Capture the cell that displays the provided text and extract its [x, y] central coordinate. 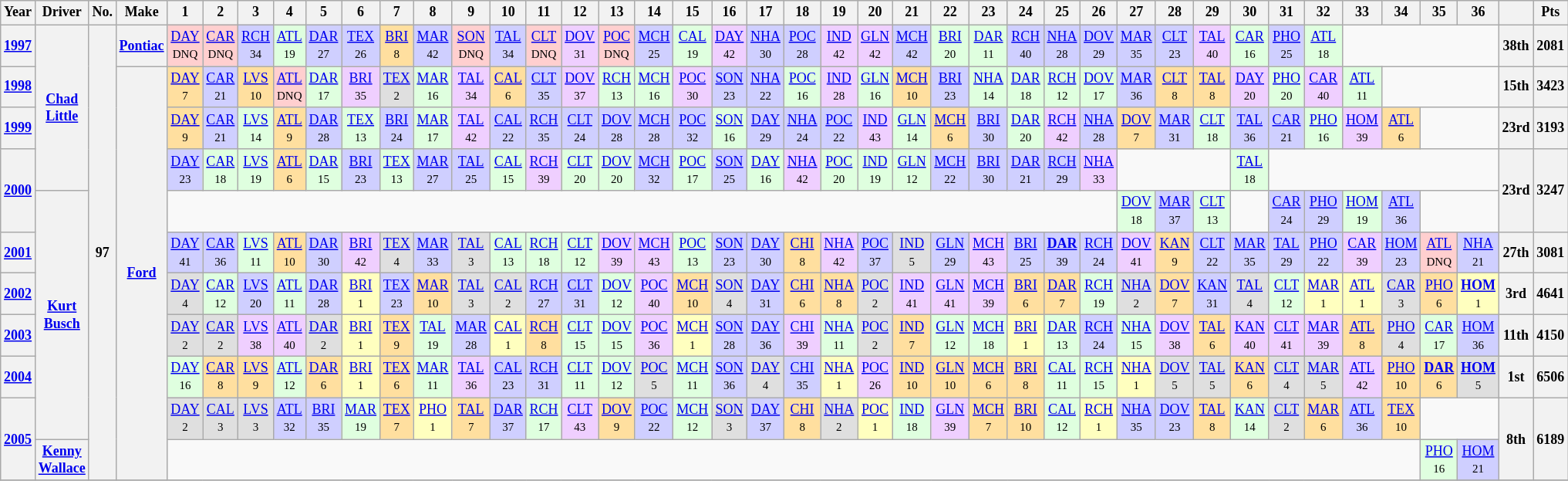
6 [361, 12]
KAN9 [1175, 252]
PHO25 [1286, 46]
DAR20 [1026, 128]
ATL32 [289, 418]
2 [221, 12]
DOV18 [1136, 212]
PHO10 [1401, 377]
PHO20 [1286, 87]
CLT22 [1212, 252]
ATL12 [289, 377]
POC36 [654, 336]
MAR37 [1175, 212]
13 [617, 12]
MAR36 [1136, 87]
HOM5 [1479, 377]
NHA33 [1099, 170]
RCH17 [544, 418]
DAYDNQ [185, 46]
LVS19 [256, 170]
DOV23 [1175, 418]
28 [1175, 12]
6506 [1550, 377]
POC16 [802, 87]
RCH40 [1026, 46]
32 [1324, 12]
LVS14 [256, 128]
10 [507, 12]
RCH35 [544, 128]
2081 [1550, 46]
23 [989, 12]
DAY31 [766, 294]
MCH16 [654, 87]
HOM19 [1362, 212]
DAR27 [324, 46]
HOM36 [1479, 336]
NHA22 [766, 87]
18 [802, 12]
Pontiac [142, 46]
Make [142, 12]
DAR39 [1062, 252]
DOV9 [617, 418]
MCH39 [989, 294]
RCH1 [1099, 418]
CLT4 [1286, 377]
IND41 [912, 294]
TAL4 [1249, 294]
1999 [19, 128]
CAR39 [1362, 252]
LVS3 [256, 418]
TAL18 [1249, 170]
CAR24 [1286, 212]
IND18 [912, 418]
TAL7 [471, 418]
BRI20 [950, 46]
LVS38 [256, 336]
KAN14 [1249, 418]
CAL22 [507, 128]
Year [19, 12]
CHI39 [802, 336]
IND28 [839, 87]
4150 [1550, 336]
19 [839, 12]
TEX2 [396, 87]
MAR19 [361, 418]
12 [580, 12]
DAY9 [185, 128]
9 [471, 12]
MAR33 [433, 252]
NHA8 [839, 294]
GLN16 [875, 87]
SON3 [730, 418]
MCH1 [693, 336]
4 [289, 12]
MCH11 [693, 377]
SON16 [730, 128]
CAR40 [1324, 87]
2001 [19, 252]
DAY30 [766, 252]
POC17 [693, 170]
BRI10 [1026, 418]
2002 [19, 294]
CAL13 [507, 252]
CAL12 [1062, 418]
TAL25 [471, 170]
GLN41 [950, 294]
MAR31 [1175, 128]
TEX6 [396, 377]
DAY23 [185, 170]
NHA30 [766, 46]
HOM23 [1401, 252]
DOV41 [1136, 252]
BRI25 [1026, 252]
29 [1212, 12]
IND43 [875, 128]
IND19 [875, 170]
KAN40 [1249, 336]
3rd [1516, 294]
3247 [1550, 190]
DOV29 [1099, 46]
16 [730, 12]
ATL42 [1362, 377]
NHA35 [1136, 418]
CLT43 [580, 418]
BRI24 [396, 128]
1997 [19, 46]
RCH15 [1099, 377]
Driver [62, 12]
TAL29 [1286, 252]
25 [1062, 12]
ATL19 [289, 46]
3 [256, 12]
1 [185, 12]
BRI6 [1026, 294]
No. [102, 12]
TEX9 [396, 336]
MCH22 [950, 170]
TEX26 [361, 46]
CAL6 [507, 87]
POC40 [654, 294]
MAR27 [433, 170]
MCH12 [693, 418]
CHI35 [802, 377]
CAR16 [1249, 46]
MAR11 [433, 377]
DAR11 [989, 46]
PHO1 [433, 418]
NHA11 [839, 336]
CLT24 [580, 128]
CLT11 [580, 377]
CAR36 [221, 252]
30 [1249, 12]
DAR17 [324, 87]
3193 [1550, 128]
CAR12 [221, 294]
SON4 [730, 294]
CLT8 [1175, 87]
CLT18 [1212, 128]
GLN42 [875, 46]
RCH27 [544, 294]
DAR37 [507, 418]
6189 [1550, 439]
IND10 [912, 377]
2004 [19, 377]
CLT31 [580, 294]
DAR2 [324, 336]
BRI42 [361, 252]
POC37 [875, 252]
HOM21 [1479, 460]
DOV17 [1099, 87]
TAL19 [433, 336]
DAY29 [766, 128]
CHI6 [802, 294]
PHO6 [1439, 294]
PHO22 [1324, 252]
POC32 [693, 128]
MCH25 [654, 46]
GLN29 [950, 252]
Pts [1550, 12]
DAR18 [1026, 87]
MCH28 [654, 128]
DAY36 [766, 336]
27 [1136, 12]
RCH42 [1062, 128]
14 [654, 12]
CARDNQ [221, 46]
POC5 [654, 377]
SON25 [730, 170]
20 [875, 12]
DAY41 [185, 252]
MAR39 [1324, 336]
POCDNQ [617, 46]
CAL19 [693, 46]
CLT15 [580, 336]
2003 [19, 336]
DOV37 [580, 87]
24 [1026, 12]
1st [1516, 377]
2000 [19, 190]
MAR17 [433, 128]
SONDNQ [471, 46]
MAR28 [471, 336]
CLTDNQ [544, 46]
CAL2 [507, 294]
POC30 [693, 87]
PHO4 [1401, 336]
RCH12 [1062, 87]
11 [544, 12]
CAR2 [221, 336]
4641 [1550, 294]
7 [396, 12]
Kurt Busch [62, 315]
LVS9 [256, 377]
CLT2 [1286, 418]
POC20 [839, 170]
CLT20 [580, 170]
ATL40 [289, 336]
DOV38 [1175, 336]
DAR15 [324, 170]
GLN39 [950, 418]
HOM1 [1479, 294]
KAN31 [1212, 294]
DOV39 [617, 252]
DOV28 [617, 128]
RCH39 [544, 170]
CAR8 [221, 377]
SON28 [730, 336]
TAL5 [1212, 377]
POC1 [875, 418]
CAR3 [1401, 294]
TAL42 [471, 128]
Chad Little [62, 108]
Ford [142, 273]
MCH42 [912, 46]
15 [693, 12]
DAY7 [185, 87]
IND7 [912, 336]
3081 [1550, 252]
MAR10 [433, 294]
TAL6 [1212, 336]
17 [766, 12]
MCH18 [989, 336]
KAN6 [1249, 377]
DOV20 [617, 170]
LVS20 [256, 294]
MAR16 [433, 87]
GLN14 [912, 128]
22 [950, 12]
RCH34 [256, 46]
NHA15 [1136, 336]
2005 [19, 439]
MCH7 [989, 418]
ATL1 [1362, 294]
35 [1439, 12]
DOV31 [580, 46]
5 [324, 12]
DAR21 [1026, 170]
3423 [1550, 87]
DOV15 [617, 336]
8th [1516, 439]
TAL40 [1212, 46]
97 [102, 252]
Kenny Wallace [62, 460]
CLT23 [1175, 46]
31 [1286, 12]
HOM39 [1362, 128]
MAR1 [1324, 294]
CAR17 [1439, 336]
IND42 [839, 46]
33 [1362, 12]
ATL8 [1362, 336]
IND5 [912, 252]
CAL1 [507, 336]
DAR7 [1062, 294]
CAL23 [507, 377]
CAR18 [221, 170]
MAR42 [433, 46]
POC26 [875, 377]
DOV5 [1175, 377]
DAR30 [324, 252]
34 [1401, 12]
NHA14 [989, 87]
TEX7 [396, 418]
11th [1516, 336]
CLT13 [1212, 212]
ATL9 [289, 128]
RCH13 [617, 87]
CLT41 [1286, 336]
PHO29 [1324, 212]
GLN10 [950, 377]
RCH19 [1099, 294]
NHA24 [802, 128]
MAR6 [1324, 418]
CAL11 [1062, 377]
RCH31 [544, 377]
TEX10 [1401, 418]
RCH18 [544, 252]
RCH8 [544, 336]
1998 [19, 87]
CAL3 [221, 418]
36 [1479, 12]
DAY20 [1249, 87]
LVS11 [256, 252]
ATL10 [289, 252]
8 [433, 12]
CAL15 [507, 170]
NHA21 [1479, 252]
21 [912, 12]
MAR5 [1324, 377]
ATL18 [1324, 46]
MCH32 [654, 170]
POC13 [693, 252]
SON36 [730, 377]
15th [1516, 87]
38th [1516, 46]
RCH29 [1062, 170]
CLT35 [544, 87]
DAR13 [1062, 336]
TEX23 [396, 294]
TEX4 [396, 252]
26 [1099, 12]
POC28 [802, 46]
DAY37 [766, 418]
LVS10 [256, 87]
DAY42 [730, 46]
27th [1516, 252]
